Return the (X, Y) coordinate for the center point of the cell that contains the specified text.  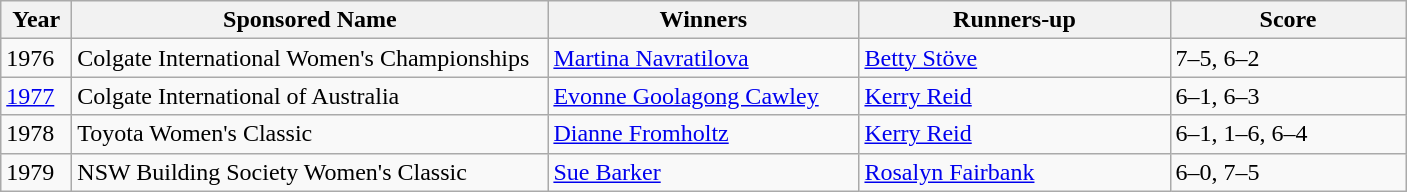
Rosalyn Fairbank (1014, 172)
Sue Barker (704, 172)
Colgate International Women's Championships (310, 58)
Betty Stöve (1014, 58)
Winners (704, 20)
6–1, 6–3 (1288, 96)
Martina Navratilova (704, 58)
Runners-up (1014, 20)
1979 (36, 172)
6–1, 1–6, 6–4 (1288, 134)
7–5, 6–2 (1288, 58)
Dianne Fromholtz (704, 134)
Score (1288, 20)
Evonne Goolagong Cawley (704, 96)
Sponsored Name (310, 20)
1978 (36, 134)
1977 (36, 96)
Colgate International of Australia (310, 96)
NSW Building Society Women's Classic (310, 172)
6–0, 7–5 (1288, 172)
1976 (36, 58)
Toyota Women's Classic (310, 134)
Year (36, 20)
